Provide the (x, y) coordinate of the cell's center where the given text is located.  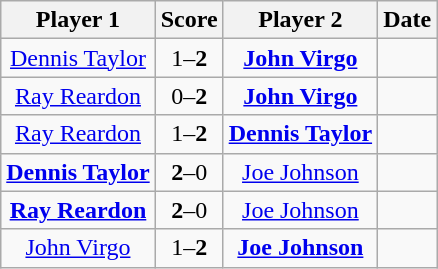
Date (408, 20)
Score (189, 20)
0–2 (189, 96)
Player 2 (300, 20)
Player 1 (78, 20)
